From the cell containing the given text, extract its center point as (X, Y) coordinate. 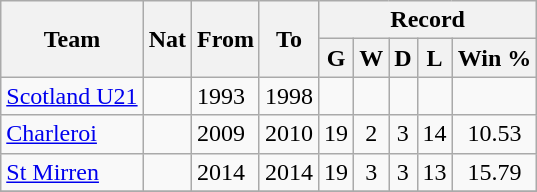
Scotland U21 (72, 96)
To (288, 39)
Team (72, 39)
St Mirren (72, 172)
15.79 (494, 172)
2010 (288, 134)
L (434, 58)
G (336, 58)
D (403, 58)
10.53 (494, 134)
1998 (288, 96)
Charleroi (72, 134)
W (372, 58)
Nat (167, 39)
2009 (226, 134)
Win % (494, 58)
13 (434, 172)
Record (428, 20)
From (226, 39)
1993 (226, 96)
14 (434, 134)
2 (372, 134)
